Determine the (X, Y) coordinate at the center of the cell enclosing the given text.  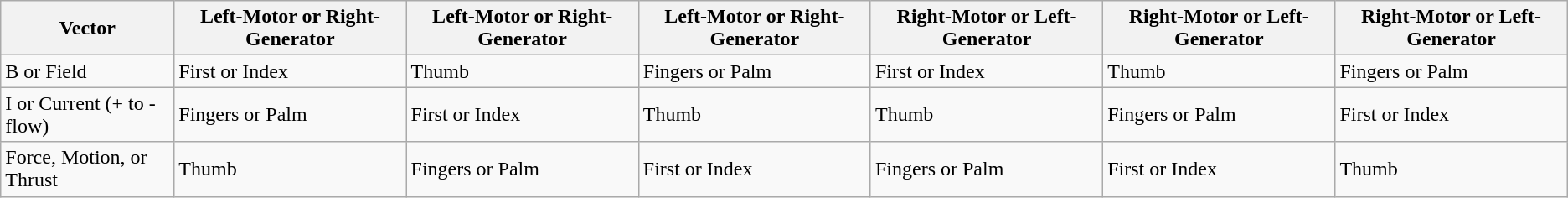
Vector (87, 29)
I or Current (+ to - flow) (87, 114)
Force, Motion, or Thrust (87, 169)
B or Field (87, 71)
